Capture the cell that displays the provided text and extract its (X, Y) central coordinate. 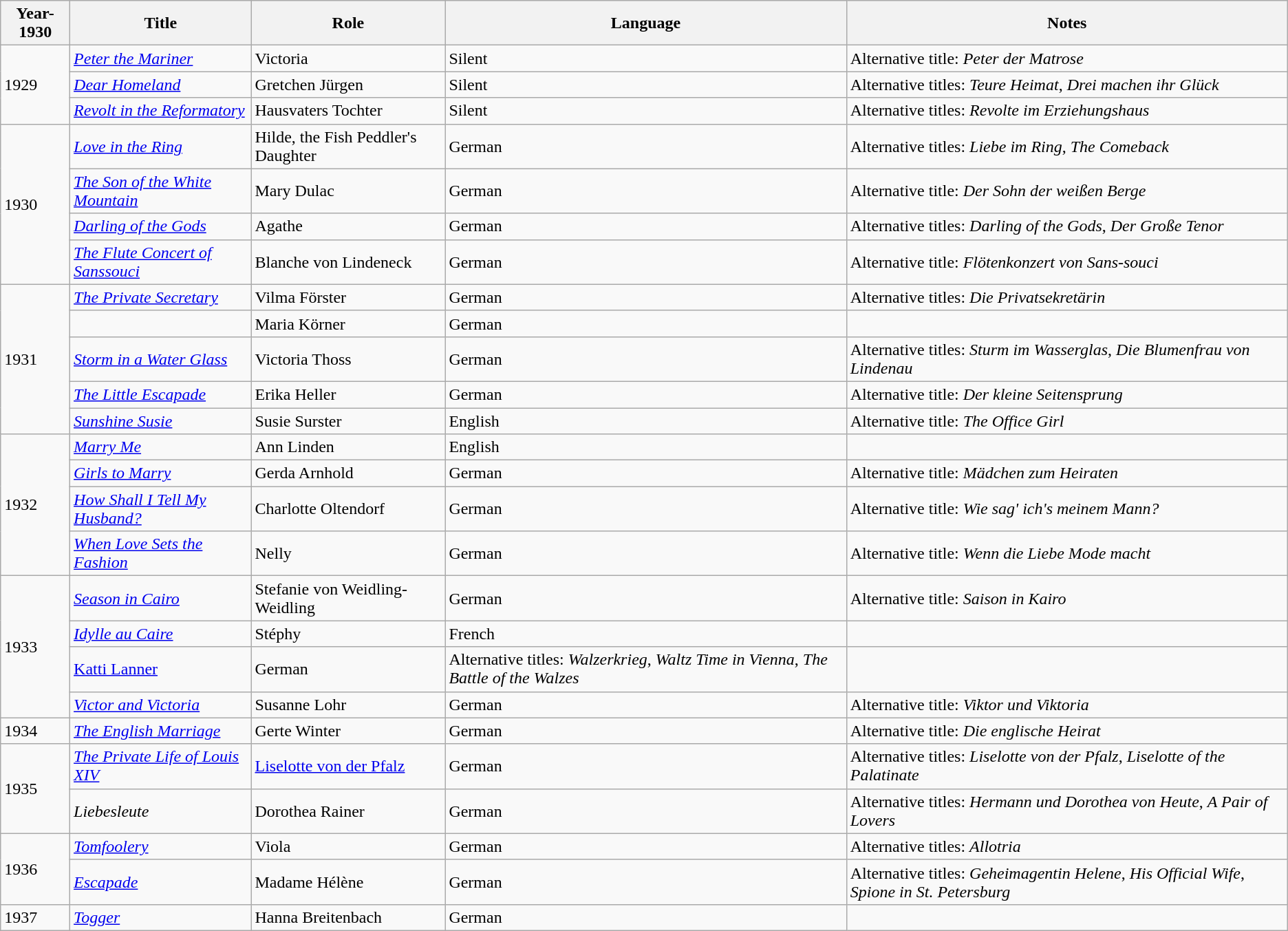
Peter the Mariner (161, 58)
Alternative titles: Darling of the Gods, Der Große Tenor (1066, 226)
Nelly (348, 553)
1933 (36, 647)
Togger (161, 917)
1934 (36, 731)
Ann Linden (348, 447)
Stefanie von Weidling-Weidling (348, 599)
Alternative titles: Walzerkrieg, Waltz Time in Vienna, The Battle of the Walzes (645, 669)
Alternative titles: Geheimagentin Helene, His Official Wife, Spione in St. Petersburg (1066, 882)
Role (348, 23)
1931 (36, 359)
Darling of the Gods (161, 226)
Alternative titles: Liselotte von der Pfalz, Liselotte of the Palatinate (1066, 767)
French (645, 634)
Maria Körner (348, 323)
Escapade (161, 882)
Vilma Förster (348, 297)
Hilde, the Fish Peddler's Daughter (348, 146)
1936 (36, 868)
How Shall I Tell My Husband? (161, 509)
Katti Lanner (161, 669)
Alternative titles: Hermann und Dorothea von Heute, A Pair of Lovers (1066, 811)
Alternative title: Wenn die Liebe Mode macht (1066, 553)
The Private Secretary (161, 297)
Victoria Thoss (348, 359)
Alternative title: Peter der Matrose (1066, 58)
When Love Sets the Fashion (161, 553)
Alternative titles: Revolte im Erziehungshaus (1066, 111)
The Son of the White Mountain (161, 191)
Sunshine Susie (161, 420)
Marry Me (161, 447)
Alternative title: Wie sag' ich's meinem Mann? (1066, 509)
Susie Surster (348, 420)
Season in Cairo (161, 599)
Notes (1066, 23)
1929 (36, 85)
Alternative title: Der kleine Seitensprung (1066, 394)
Idylle au Caire (161, 634)
1932 (36, 505)
1930 (36, 204)
Title (161, 23)
Hausvaters Tochter (348, 111)
Hanna Breitenbach (348, 917)
Alternative titles: Teure Heimat, Drei machen ihr Glück (1066, 85)
Alternative title: The Office Girl (1066, 420)
Revolt in the Reformatory (161, 111)
Tomfoolery (161, 846)
Mary Dulac (348, 191)
Susanne Lohr (348, 705)
The Little Escapade (161, 394)
1935 (36, 789)
Alternative titles: Liebe im Ring, The Comeback (1066, 146)
Girls to Marry (161, 473)
Alternative titles: Allotria (1066, 846)
Liselotte von der Pfalz (348, 767)
Alternative title: Saison in Kairo (1066, 599)
Alternative title: Viktor und Viktoria (1066, 705)
Blanche von Lindeneck (348, 261)
The English Marriage (161, 731)
Gerte Winter (348, 731)
Victor and Victoria (161, 705)
Liebesleute (161, 811)
Dear Homeland (161, 85)
Dorothea Rainer (348, 811)
Alternative title: Mädchen zum Heiraten (1066, 473)
Alternative title: Der Sohn der weißen Berge (1066, 191)
The Private Life of Louis XIV (161, 767)
Charlotte Oltendorf (348, 509)
Erika Heller (348, 394)
Victoria (348, 58)
Alternative titles: Die Privatsekretärin (1066, 297)
1937 (36, 917)
Love in the Ring (161, 146)
Viola (348, 846)
Alternative titles: Sturm im Wasserglas, Die Blumenfrau von Lindenau (1066, 359)
Language (645, 23)
Madame Hélène (348, 882)
Stéphy (348, 634)
The Flute Concert of Sanssouci (161, 261)
Year-1930 (36, 23)
Alternative title: Die englische Heirat (1066, 731)
Agathe (348, 226)
Gretchen Jürgen (348, 85)
Alternative title: Flötenkonzert von Sans-souci (1066, 261)
Storm in a Water Glass (161, 359)
Gerda Arnhold (348, 473)
